Capture the cell that displays the provided text and extract its [x, y] central coordinate. 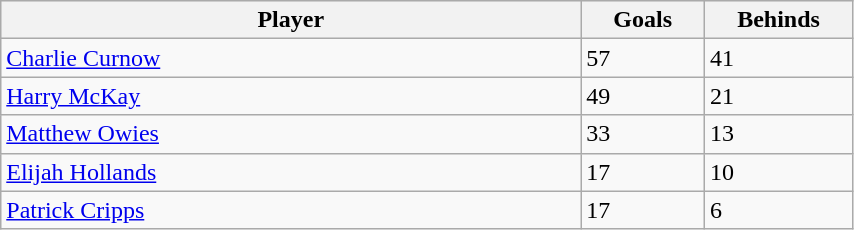
Goals [643, 20]
6 [779, 210]
Player [291, 20]
33 [643, 134]
Patrick Cripps [291, 210]
41 [779, 58]
Behinds [779, 20]
10 [779, 172]
Charlie Curnow [291, 58]
13 [779, 134]
Elijah Hollands [291, 172]
49 [643, 96]
57 [643, 58]
Matthew Owies [291, 134]
Harry McKay [291, 96]
21 [779, 96]
